Provide the (x, y) coordinate of the cell's center where the given text is located.  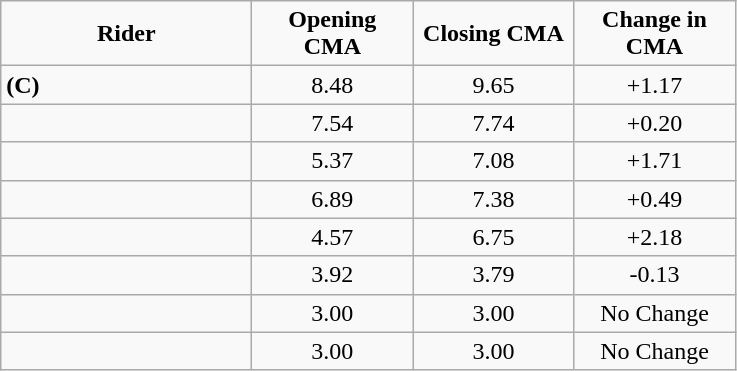
7.54 (332, 123)
+2.18 (654, 237)
7.38 (494, 199)
Change in CMA (654, 34)
Opening CMA (332, 34)
5.37 (332, 161)
(C) (126, 85)
Rider (126, 34)
8.48 (332, 85)
3.79 (494, 275)
+1.17 (654, 85)
-0.13 (654, 275)
+0.49 (654, 199)
+0.20 (654, 123)
+1.71 (654, 161)
6.75 (494, 237)
6.89 (332, 199)
Closing CMA (494, 34)
4.57 (332, 237)
7.74 (494, 123)
9.65 (494, 85)
7.08 (494, 161)
3.92 (332, 275)
